Capture the cell that displays the provided text and extract its [x, y] central coordinate. 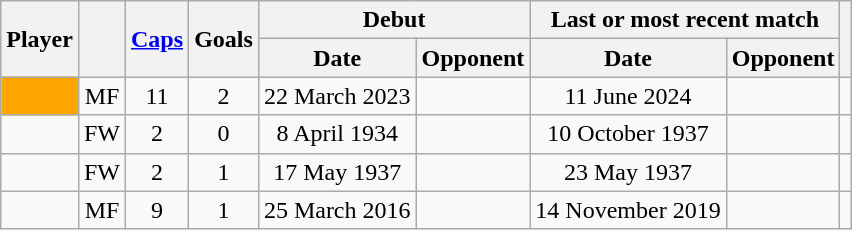
11 [158, 96]
10 October 1937 [628, 134]
8 April 1934 [337, 134]
23 May 1937 [628, 172]
17 May 1937 [337, 172]
0 [224, 134]
Debut [394, 20]
22 March 2023 [337, 96]
11 June 2024 [628, 96]
Caps [158, 39]
Goals [224, 39]
Last or most recent match [685, 20]
25 March 2016 [337, 210]
14 November 2019 [628, 210]
Player [40, 39]
9 [158, 210]
